Capture the cell that displays the provided text and extract its [x, y] central coordinate. 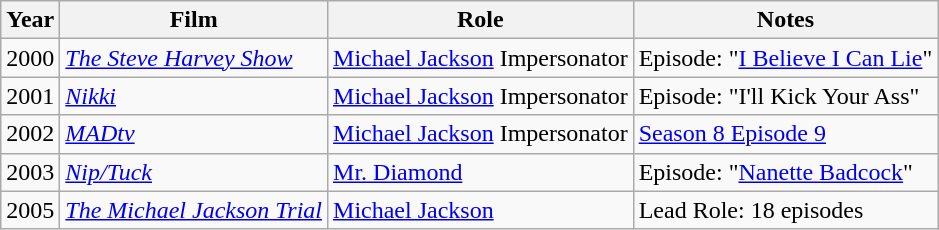
2002 [30, 134]
Nikki [194, 96]
2001 [30, 96]
Notes [786, 20]
Michael Jackson [481, 210]
Episode: "I Believe I Can Lie" [786, 58]
Episode: "I'll Kick Your Ass" [786, 96]
Mr. Diamond [481, 172]
Lead Role: 18 episodes [786, 210]
Film [194, 20]
Episode: "Nanette Badcock" [786, 172]
2000 [30, 58]
The Michael Jackson Trial [194, 210]
Nip/Tuck [194, 172]
The Steve Harvey Show [194, 58]
Year [30, 20]
Role [481, 20]
MADtv [194, 134]
2003 [30, 172]
2005 [30, 210]
Season 8 Episode 9 [786, 134]
